Search for the cell housing the specified text and yield its (x, y) center coordinate. 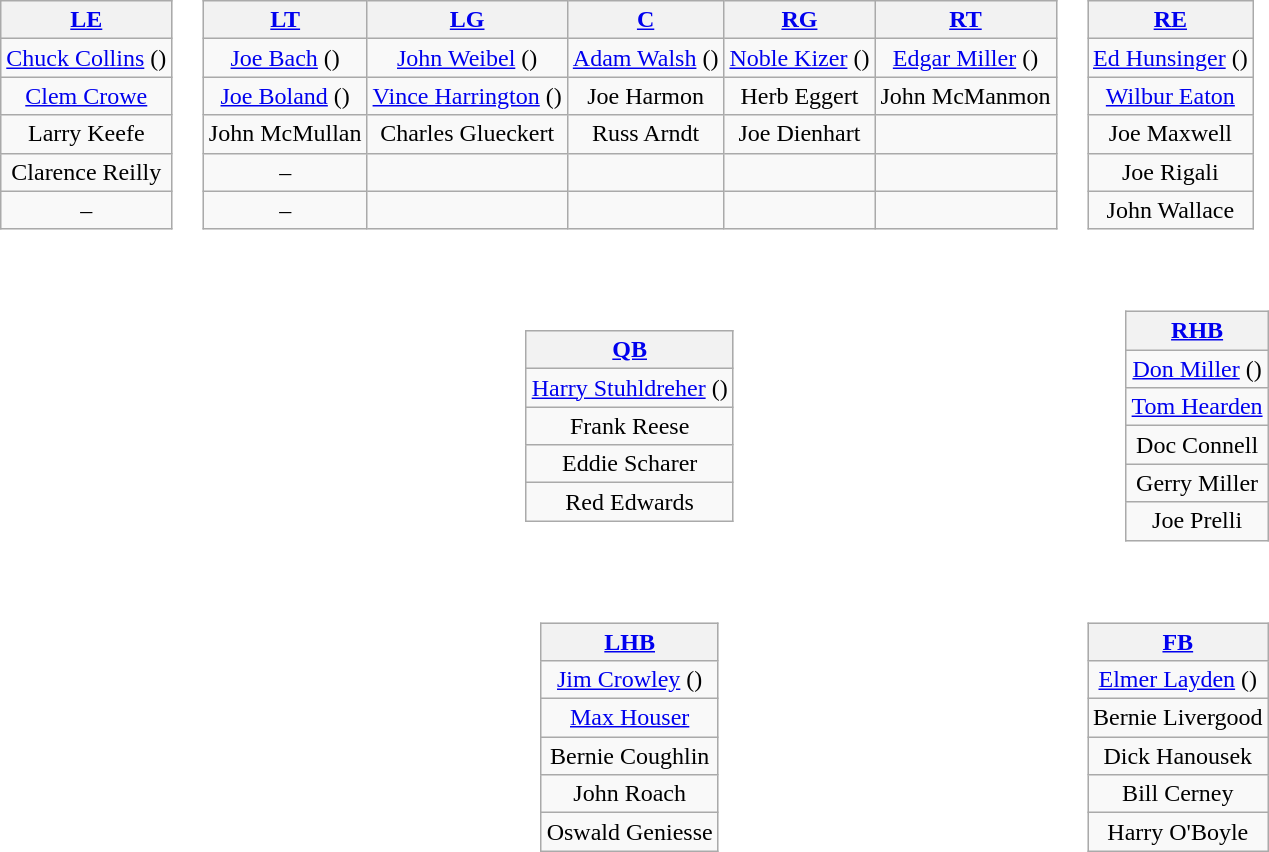
John McMullan (285, 134)
Max Houser (630, 718)
LG (467, 20)
Joe Bach () (285, 58)
LE (86, 20)
Joe Rigali (1171, 172)
Oswald Geniesse (630, 832)
Dick Hanousek (1178, 756)
RG (800, 20)
Joe Boland () (285, 96)
Red Edwards (630, 502)
Bill Cerney (1178, 794)
Bernie Coughlin (630, 756)
RT (966, 20)
Joe Prelli (1197, 521)
QB Harry Stuhldreher () Frank Reese Eddie Scharer Red Edwards (642, 412)
Ed Hunsinger () (1171, 58)
Noble Kizer () (800, 58)
Clem Crowe (86, 96)
Frank Reese (630, 426)
Eddie Scharer (630, 464)
LHB (630, 641)
QB (630, 350)
John Wallace (1171, 210)
Don Miller () (1197, 369)
John McManmon (966, 96)
Elmer Layden () (1178, 680)
Edgar Miller () (966, 58)
Clarence Reilly (86, 172)
Jim Crowley () (630, 680)
Larry Keefe (86, 134)
Charles Glueckert (467, 134)
Joe Harmon (646, 96)
Bernie Livergood (1178, 718)
Chuck Collins () (86, 58)
Herb Eggert (800, 96)
C (646, 20)
Tom Hearden (1197, 407)
FB (1178, 641)
Harry O'Boyle (1178, 832)
Vince Harrington () (467, 96)
Wilbur Eaton (1171, 96)
Doc Connell (1197, 445)
Gerry Miller (1197, 483)
RE (1171, 20)
Adam Walsh () (646, 58)
Joe Dienhart (800, 134)
John Roach (630, 794)
Russ Arndt (646, 134)
RHB (1197, 331)
John Weibel () (467, 58)
LT (285, 20)
Harry Stuhldreher () (630, 388)
Joe Maxwell (1171, 134)
